Identify which cell holds the provided text, then report its (x, y) central coordinate. 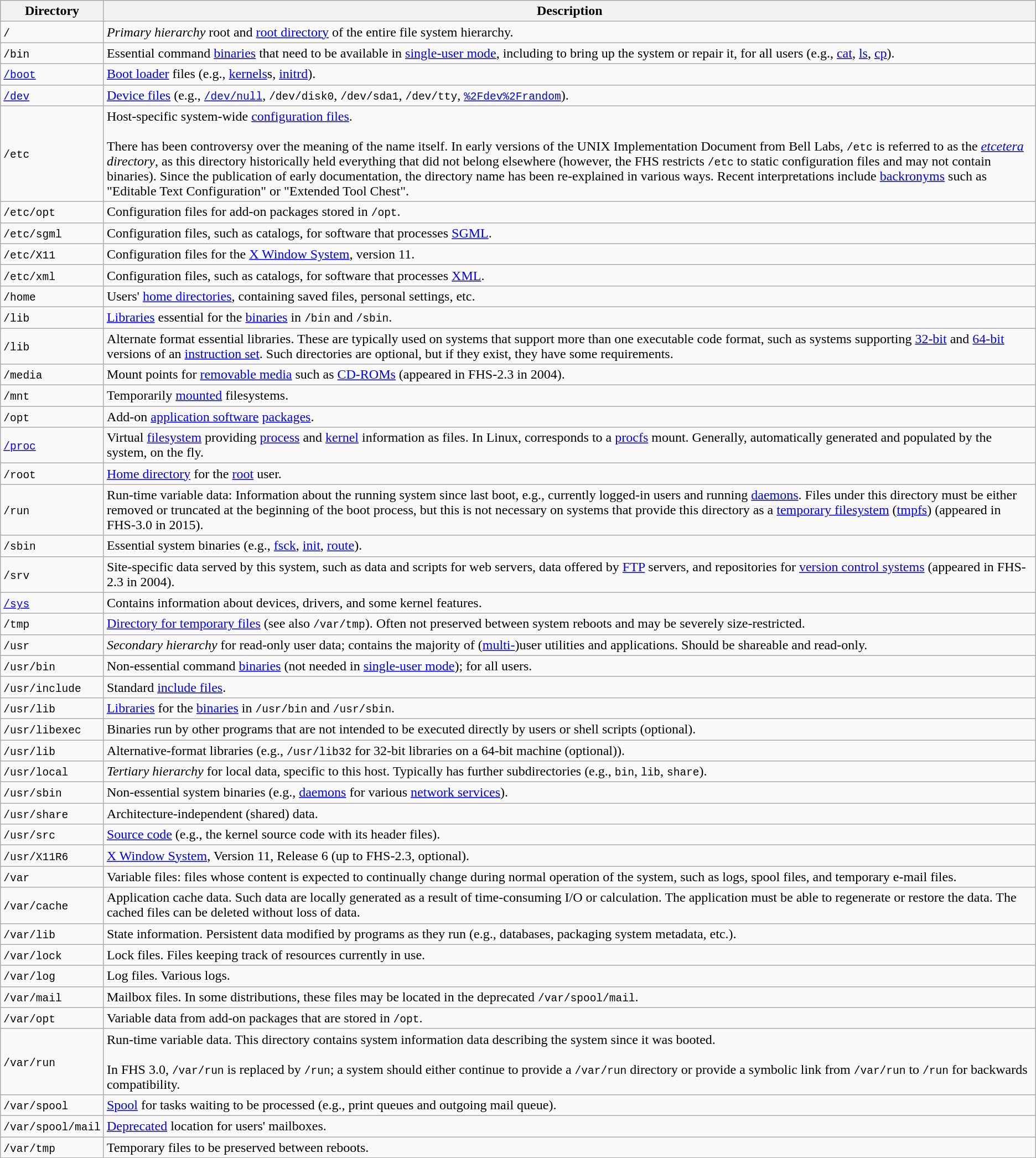
Configuration files for add-on packages stored in /opt. (569, 212)
Temporary files to be preserved between reboots. (569, 1147)
Alternative-format libraries (e.g., /usr/lib32 for 32-bit libraries on a 64-bit machine (optional)). (569, 750)
/usr/X11R6 (52, 856)
/usr (52, 645)
Tertiary hierarchy for local data, specific to this host. Typically has further subdirectories (e.g., bin, lib, share). (569, 772)
/sys (52, 603)
/boot (52, 74)
Non-essential command binaries (not needed in single-user mode); for all users. (569, 666)
/tmp (52, 624)
Configuration files for the X Window System, version 11. (569, 254)
/var/cache (52, 906)
Directory for temporary files (see also /var/tmp). Often not preserved between system reboots and may be severely size-restricted. (569, 624)
Users' home directories, containing saved files, personal settings, etc. (569, 296)
/usr/include (52, 687)
/var/tmp (52, 1147)
/etc/opt (52, 212)
/sbin (52, 546)
/var/log (52, 976)
/mnt (52, 396)
Source code (e.g., the kernel source code with its header files). (569, 835)
/opt (52, 417)
/dev (52, 95)
Libraries for the binaries in /usr/bin and /usr/sbin. (569, 708)
/var/mail (52, 997)
Configuration files, such as catalogs, for software that processes XML. (569, 275)
Device files (e.g., /dev/null, /dev/disk0, /dev/sda1, /dev/tty, %2Fdev%2Frandom). (569, 95)
Directory (52, 11)
/etc/xml (52, 275)
/var/opt (52, 1018)
Non-essential system binaries (e.g., daemons for various network services). (569, 793)
/media (52, 375)
Libraries essential for the binaries in /bin and /sbin. (569, 317)
/var/lib (52, 934)
Essential system binaries (e.g., fsck, init, route). (569, 546)
/etc (52, 154)
Binaries run by other programs that are not intended to be executed directly by users or shell scripts (optional). (569, 729)
/usr/src (52, 835)
/bin (52, 53)
/etc/X11 (52, 254)
Boot loader files (e.g., kernelss, initrd). (569, 74)
/proc (52, 445)
Temporarily mounted filesystems. (569, 396)
/srv (52, 575)
/var (52, 877)
State information. Persistent data modified by programs as they run (e.g., databases, packaging system metadata, etc.). (569, 934)
/home (52, 296)
/usr/libexec (52, 729)
/run (52, 510)
Secondary hierarchy for read-only user data; contains the majority of (multi-)user utilities and applications. Should be shareable and read-only. (569, 645)
/usr/sbin (52, 793)
Mailbox files. In some distributions, these files may be located in the deprecated /var/spool/mail. (569, 997)
/etc/sgml (52, 233)
/ (52, 32)
Contains information about devices, drivers, and some kernel features. (569, 603)
/root (52, 474)
Deprecated location for users' mailboxes. (569, 1126)
Configuration files, such as catalogs, for software that processes SGML. (569, 233)
Variable data from add-on packages that are stored in /opt. (569, 1018)
Add-on application software packages. (569, 417)
Primary hierarchy root and root directory of the entire file system hierarchy. (569, 32)
Lock files. Files keeping track of resources currently in use. (569, 955)
/usr/share (52, 814)
Architecture-independent (shared) data. (569, 814)
/usr/local (52, 772)
Spool for tasks waiting to be processed (e.g., print queues and outgoing mail queue). (569, 1105)
Home directory for the root user. (569, 474)
X Window System, Version 11, Release 6 (up to FHS-2.3, optional). (569, 856)
Mount points for removable media such as CD-ROMs (appeared in FHS-2.3 in 2004). (569, 375)
Description (569, 11)
/var/spool/mail (52, 1126)
/var/lock (52, 955)
Log files. Various logs. (569, 976)
/usr/bin (52, 666)
Standard include files. (569, 687)
/var/run (52, 1062)
/var/spool (52, 1105)
